Identify which cell holds the provided text, then report its [x, y] central coordinate. 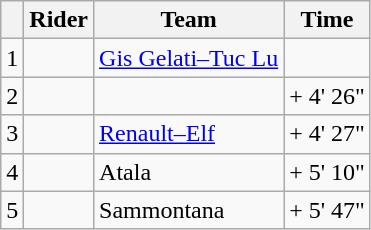
Sammontana [189, 210]
2 [12, 96]
+ 4' 27" [328, 134]
Time [328, 20]
3 [12, 134]
+ 4' 26" [328, 96]
Atala [189, 172]
+ 5' 10" [328, 172]
Gis Gelati–Tuc Lu [189, 58]
Renault–Elf [189, 134]
Rider [59, 20]
4 [12, 172]
1 [12, 58]
+ 5' 47" [328, 210]
Team [189, 20]
5 [12, 210]
